Extract the (x, y) coordinate from the center of the cell holding the provided text.  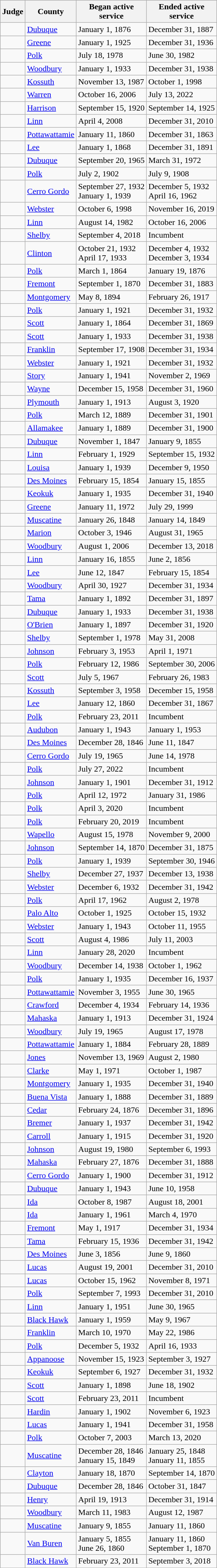
Appanoose (51, 1359)
May 8, 1894 (112, 297)
November 13, 1969 (112, 1058)
January 18, 1870 (112, 1473)
January 1, 1901 (112, 782)
August 17, 1978 (182, 1031)
Clarke (51, 1071)
August 1, 2006 (112, 546)
January 1, 1961 (112, 1215)
July 27, 2022 (112, 769)
February 15, 1936 (112, 1241)
January 1, 1937 (112, 1123)
September 6, 1927 (112, 1372)
June 11, 1847 (182, 743)
December 4, 1932December 3, 1934 (182, 253)
March 12, 1889 (112, 415)
December 31, 1900 (182, 428)
August 3, 1920 (182, 402)
September 4, 2018 (112, 235)
December 31, 1891 (182, 147)
December 31, 1875 (182, 848)
December 14, 1938 (112, 966)
January 1, 1951 (112, 1307)
September 3, 1927 (182, 1359)
January 11, 1860September 1, 1870 (182, 1543)
August 15, 1978 (112, 835)
May 22, 1986 (182, 1333)
March 4, 1970 (182, 1215)
Cedar (51, 1110)
July 11, 2003 (182, 939)
December 31, 1888 (182, 1162)
July 18, 1978 (112, 55)
December 4, 1934 (112, 1005)
October 7, 2003 (112, 1437)
Plymouth (51, 402)
Henry (51, 1499)
January 1, 1897 (112, 625)
November 6, 1923 (182, 1411)
Began activeservice (112, 12)
December 31, 1958 (182, 1424)
January 12, 1860 (112, 703)
Carroll (51, 1136)
January 15, 1855 (182, 481)
March 13, 2020 (182, 1437)
April 19, 1913 (112, 1499)
Judge (13, 12)
October 8, 1987 (112, 1201)
January 1, 1925 (112, 42)
September 14, 1925 (182, 108)
December 31, 1901 (182, 415)
August 18, 2001 (182, 1201)
December 31, 1883 (182, 284)
June 14, 1978 (182, 756)
May 9, 1967 (182, 1320)
April 3, 2020 (112, 808)
October 21, 1932April 17, 1933 (112, 253)
February 24, 1876 (112, 1110)
September 3, 1958 (112, 690)
September 1, 1870 (112, 284)
Van Buren (51, 1543)
July 2, 1902 (112, 173)
November 15, 1923 (112, 1359)
July 13, 2022 (182, 95)
June 2, 1856 (182, 559)
January 1, 1902 (112, 1411)
June 9, 1860 (182, 1254)
Clayton (51, 1473)
May 31, 2008 (182, 638)
July 5, 1967 (112, 677)
March 1, 1864 (112, 271)
January 16, 1855 (112, 559)
January 1, 1915 (112, 1136)
November 3, 1955 (112, 992)
September 3, 2018 (182, 1561)
September 30, 2006 (182, 664)
Story (51, 375)
October 11, 1955 (182, 926)
Buena Vista (51, 1097)
February 20, 2019 (112, 822)
June 12, 1847 (112, 572)
October 1, 1962 (182, 966)
February 27, 1876 (112, 1162)
January 11, 1972 (112, 507)
October 1, 1987 (182, 1071)
January 1, 1868 (112, 147)
December 9, 1950 (182, 467)
January 1, 1959 (112, 1320)
November 1, 1847 (112, 441)
December 31, 1896 (182, 1110)
January 1, 1864 (112, 323)
May 1, 1971 (112, 1071)
April 17, 1962 (112, 900)
October 1, 1925 (112, 913)
Wapello (51, 835)
December 28, 1846January 15, 1849 (112, 1455)
June 18, 1902 (182, 1385)
September 15, 1920 (112, 108)
August 2, 1980 (182, 1058)
January 14, 1849 (182, 520)
December 31, 1914 (182, 1499)
December 13, 2018 (182, 546)
August 12, 1987 (182, 1513)
April 1, 1971 (182, 651)
Audubon (51, 730)
June 10, 1958 (182, 1188)
January 25, 1848January 11, 1855 (182, 1455)
January 1, 1888 (112, 1097)
September 27, 1932January 1, 1939 (112, 192)
County (51, 12)
December 31, 1889 (182, 1097)
March 11, 1983 (112, 1513)
December 31, 1869 (182, 323)
January 31, 1986 (182, 795)
December 16, 1937 (182, 979)
January 1, 1876 (112, 29)
November 8, 1971 (182, 1280)
Clinton (51, 253)
Hardin (51, 1411)
October 31, 1847 (182, 1486)
August 19, 1980 (112, 1149)
December 31, 1924 (182, 1018)
December 31, 1863 (182, 134)
September 17, 1908 (112, 349)
Harrison (51, 108)
September 20, 1965 (112, 160)
September 15, 1932 (182, 454)
December 31, 1897 (182, 598)
Wayne (51, 389)
November 16, 2019 (182, 209)
December 31, 1960 (182, 389)
February 14, 1936 (182, 1005)
January 1, 1953 (182, 730)
December 27, 1937 (112, 874)
January 1, 1892 (112, 598)
December 31, 1936 (182, 42)
November 2, 1969 (182, 375)
July 29, 1999 (182, 507)
November 9, 2000 (182, 835)
September 30, 1946 (182, 861)
December 6, 1932 (112, 887)
Palo Alto (51, 913)
April 12, 1972 (112, 795)
Jones (51, 1058)
July 9, 1908 (182, 173)
September 1, 1978 (112, 638)
August 4, 1986 (112, 939)
August 14, 1982 (112, 222)
January 1, 1889 (112, 428)
October 1, 1998 (182, 82)
August 31, 1965 (182, 533)
May 1, 1917 (112, 1228)
February 12, 1986 (112, 664)
December 31, 1867 (182, 703)
September 6, 1993 (182, 1149)
December 31, 1887 (182, 29)
February 26, 1983 (182, 677)
January 19, 1876 (182, 271)
June 30, 1982 (182, 55)
June 3, 1856 (112, 1254)
January 5, 1855June 26, 1860 (112, 1543)
October 3, 1946 (112, 533)
February 1, 1929 (112, 454)
October 15, 1962 (112, 1280)
November 13, 1987 (112, 82)
February 3, 1953 (112, 651)
Crawford (51, 1005)
January 1, 1898 (112, 1385)
Bremer (51, 1123)
October 15, 1932 (182, 913)
March 10, 1970 (112, 1333)
Warren (51, 95)
Allamakee (51, 428)
April 30, 1927 (112, 585)
March 31, 1972 (182, 160)
January 1, 1900 (112, 1175)
December 5, 1932 (112, 1346)
January 1, 1884 (112, 1044)
January 26, 1848 (112, 520)
February 26, 1917 (182, 297)
April 4, 2008 (112, 121)
February 28, 1889 (182, 1044)
April 16, 1933 (182, 1346)
Ended activeservice (182, 12)
August 19, 2001 (112, 1267)
Louisa (51, 467)
O'Brien (51, 625)
Marion (51, 533)
September 7, 1993 (112, 1293)
January 28, 2020 (112, 952)
December 5, 1932April 16, 1962 (182, 192)
December 13, 1938 (182, 874)
August 2, 1978 (182, 900)
October 6, 1998 (112, 209)
